Return the [x, y] coordinate for the center point of the cell that contains the specified text.  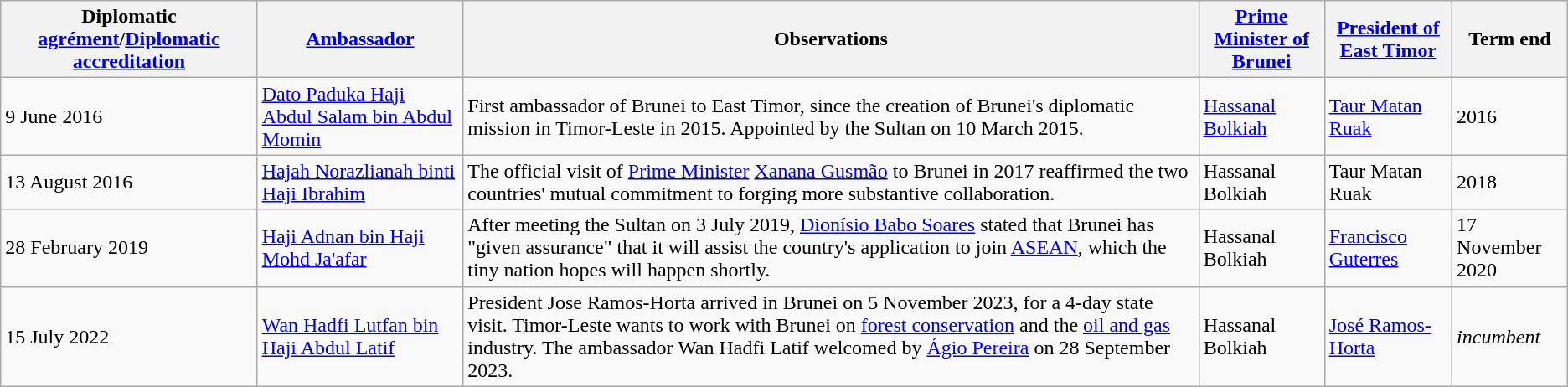
Term end [1510, 39]
28 February 2019 [129, 248]
Dato Paduka Haji Abdul Salam bin Abdul Momin [360, 116]
17 November 2020 [1510, 248]
9 June 2016 [129, 116]
2016 [1510, 116]
Hajah Norazlianah binti Haji Ibrahim [360, 183]
Prime Minister of Brunei [1261, 39]
Observations [831, 39]
2018 [1510, 183]
Haji Adnan bin Haji Mohd Ja'afar [360, 248]
Francisco Guterres [1388, 248]
incumbent [1510, 337]
Ambassador [360, 39]
15 July 2022 [129, 337]
José Ramos-Horta [1388, 337]
Wan Hadfi Lutfan bin Haji Abdul Latif [360, 337]
President of East Timor [1388, 39]
Diplomatic agrément/Diplomatic accreditation [129, 39]
13 August 2016 [129, 183]
